Return (x, y) of the center of cell containing provided text 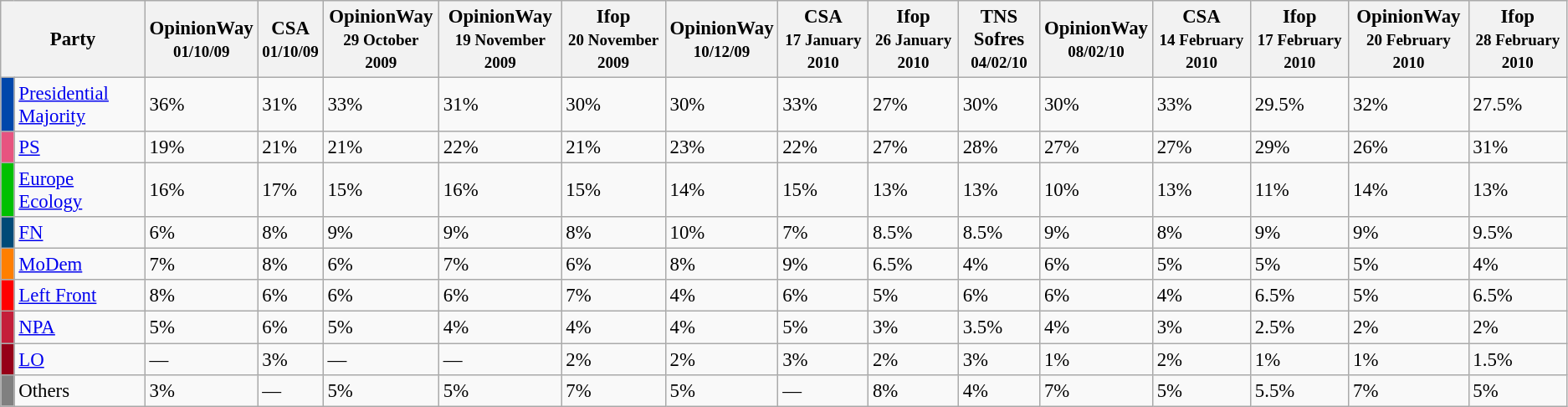
TNS Sofres04/02/10 (999, 39)
19% (201, 147)
1.5% (1518, 359)
23% (721, 147)
Party (74, 39)
27.5% (1518, 106)
FN (79, 233)
LO (79, 359)
5.5% (1300, 390)
9.5% (1518, 233)
Presidential Majority (79, 106)
CSA01/10/09 (290, 39)
Europe Ecology (79, 191)
3.5% (999, 327)
OpinionWay10/12/09 (721, 39)
MoDem (79, 265)
OpinionWay19 November 2009 (500, 39)
11% (1300, 191)
OpinionWay08/02/10 (1096, 39)
32% (1409, 106)
2.5% (1300, 327)
36% (201, 106)
OpinionWay01/10/09 (201, 39)
OpinionWay29 October 2009 (381, 39)
CSA17 January 2010 (823, 39)
Ifop28 February 2010 (1518, 39)
Ifop26 January 2010 (914, 39)
OpinionWay20 February 2010 (1409, 39)
28% (999, 147)
26% (1409, 147)
Ifop17 February 2010 (1300, 39)
29.5% (1300, 106)
29% (1300, 147)
NPA (79, 327)
PS (79, 147)
Ifop20 November 2009 (613, 39)
Others (79, 390)
CSA14 February 2010 (1202, 39)
Left Front (79, 296)
17% (290, 191)
